Determine the (X, Y) coordinate at the center of the cell enclosing the given text.  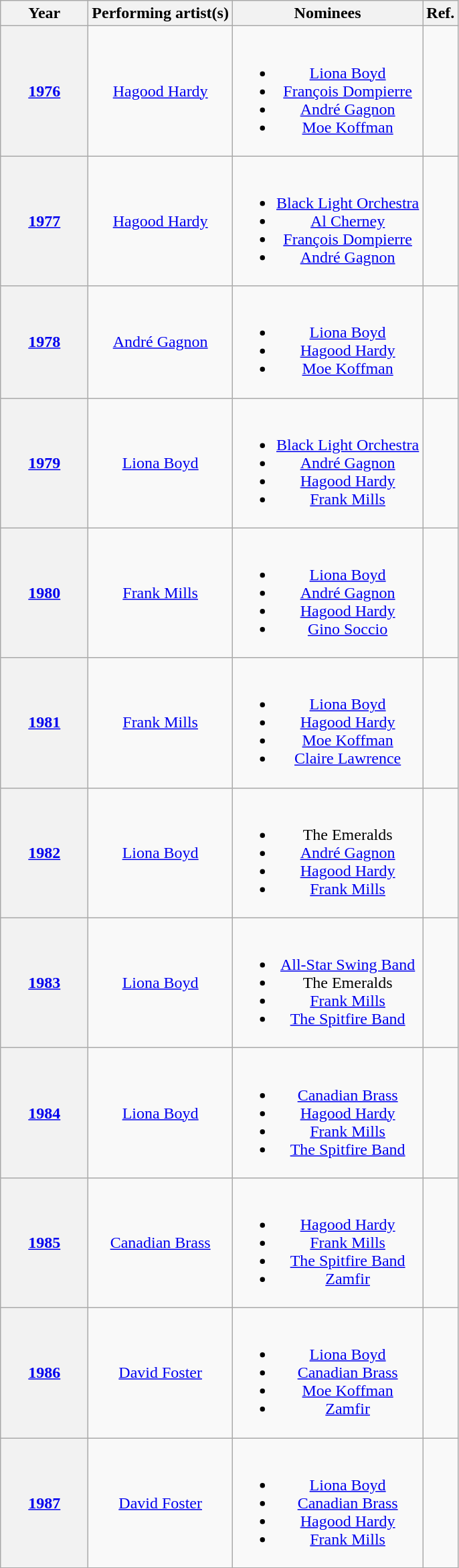
1976 (44, 91)
Liona BoydCanadian BrassMoe KoffmanZamfir (327, 1372)
Black Light OrchestraAl CherneyFrançois DompierreAndré Gagnon (327, 221)
1977 (44, 221)
1986 (44, 1372)
1987 (44, 1502)
Nominees (327, 13)
1984 (44, 1113)
Liona BoydHagood HardyMoe Koffman (327, 342)
Year (44, 13)
Performing artist(s) (161, 13)
Hagood HardyFrank MillsThe Spitfire BandZamfir (327, 1242)
Canadian Brass (161, 1242)
1981 (44, 723)
Liona BoydAndré GagnonHagood HardyGino Soccio (327, 593)
1983 (44, 983)
André Gagnon (161, 342)
1979 (44, 463)
1985 (44, 1242)
Ref. (440, 13)
1978 (44, 342)
Canadian BrassHagood HardyFrank MillsThe Spitfire Band (327, 1113)
Black Light OrchestraAndré GagnonHagood HardyFrank Mills (327, 463)
The EmeraldsAndré GagnonHagood HardyFrank Mills (327, 853)
Liona BoydHagood HardyMoe KoffmanClaire Lawrence (327, 723)
Liona BoydCanadian BrassHagood HardyFrank Mills (327, 1502)
Liona BoydFrançois DompierreAndré GagnonMoe Koffman (327, 91)
1980 (44, 593)
1982 (44, 853)
All-Star Swing BandThe EmeraldsFrank MillsThe Spitfire Band (327, 983)
